Scan for the cell matching the given text and deliver its [x, y] coordinate at center. 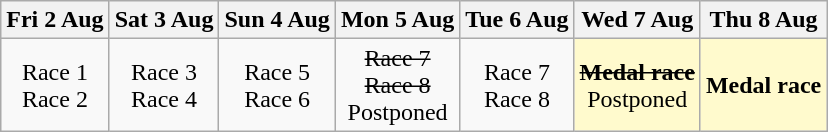
Race 7Race 8 [517, 85]
Race 7Race 8Postponed [397, 85]
Race 1Race 2 [55, 85]
Sun 4 Aug [277, 20]
Race 5Race 6 [277, 85]
Fri 2 Aug [55, 20]
Race 3Race 4 [164, 85]
Medal race [763, 85]
Mon 5 Aug [397, 20]
Wed 7 Aug [637, 20]
Medal race Postponed [637, 85]
Thu 8 Aug [763, 20]
Sat 3 Aug [164, 20]
Tue 6 Aug [517, 20]
